Locate the cell with the specified text and output its [X, Y] center coordinate. 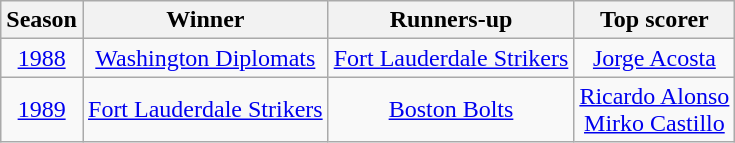
Top scorer [654, 20]
Jorge Acosta [654, 58]
1988 [42, 58]
Washington Diplomats [205, 58]
Runners-up [451, 20]
Boston Bolts [451, 110]
Season [42, 20]
Ricardo AlonsoMirko Castillo [654, 110]
Winner [205, 20]
1989 [42, 110]
